Capture the cell that displays the provided text and extract its [X, Y] central coordinate. 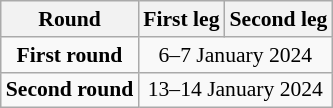
13–14 January 2024 [235, 90]
6–7 January 2024 [235, 55]
Round [70, 19]
Second leg [279, 19]
Second round [70, 90]
First leg [181, 19]
First round [70, 55]
